Find where the given text appears and provide that cell's center as (x, y) coordinate. 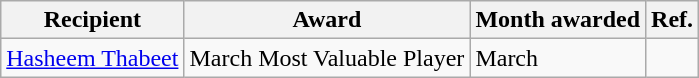
March Most Valuable Player (327, 58)
Recipient (92, 20)
March (558, 58)
Award (327, 20)
Hasheem Thabeet (92, 58)
Ref. (672, 20)
Month awarded (558, 20)
